Return (X, Y) of the center of cell containing provided text 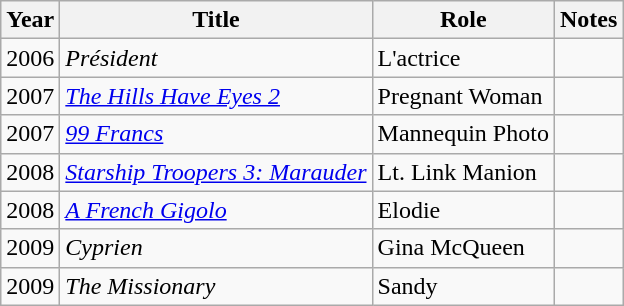
Pregnant Woman (463, 96)
Mannequin Photo (463, 134)
2006 (30, 58)
99 Francs (216, 134)
Cyprien (216, 248)
Président (216, 58)
Elodie (463, 210)
Sandy (463, 286)
Gina McQueen (463, 248)
Starship Troopers 3: Marauder (216, 172)
Notes (588, 20)
The Missionary (216, 286)
Role (463, 20)
Year (30, 20)
L'actrice (463, 58)
Title (216, 20)
Lt. Link Manion (463, 172)
A French Gigolo (216, 210)
The Hills Have Eyes 2 (216, 96)
